Scan for the cell matching the given text and deliver its [x, y] coordinate at center. 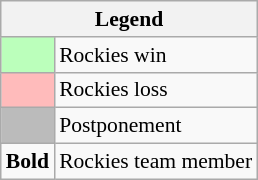
Bold [28, 162]
Rockies loss [156, 90]
Rockies team member [156, 162]
Postponement [156, 126]
Legend [129, 19]
Rockies win [156, 55]
